From the cell containing the given text, extract its center point as [X, Y] coordinate. 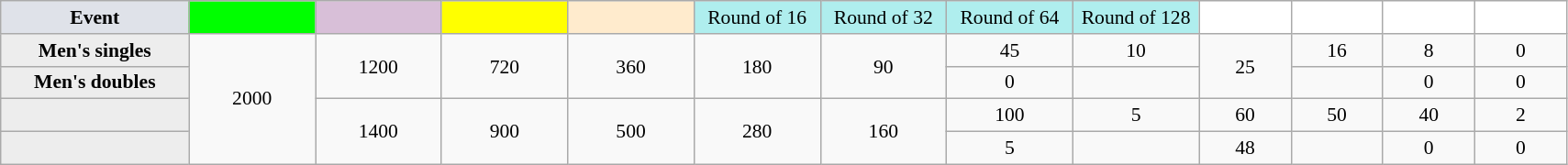
2000 [252, 99]
720 [505, 66]
50 [1337, 115]
8 [1429, 50]
280 [757, 132]
160 [884, 132]
Round of 32 [884, 17]
2 [1520, 115]
10 [1136, 50]
Event [95, 17]
1400 [379, 132]
Men's singles [95, 50]
45 [1010, 50]
Round of 128 [1136, 17]
16 [1337, 50]
500 [631, 132]
100 [1010, 115]
60 [1245, 115]
180 [757, 66]
360 [631, 66]
90 [884, 66]
Men's doubles [95, 82]
48 [1245, 148]
900 [505, 132]
Round of 16 [757, 17]
Round of 64 [1010, 17]
40 [1429, 115]
1200 [379, 66]
25 [1245, 66]
